From the cell containing the given text, extract its center point as (X, Y) coordinate. 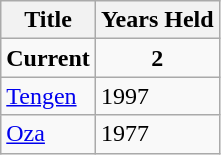
Oza (48, 134)
1997 (157, 96)
Current (48, 58)
1977 (157, 134)
2 (157, 58)
Title (48, 20)
Years Held (157, 20)
Tengen (48, 96)
